Provide the [X, Y] coordinate of the cell's center where the given text is located.  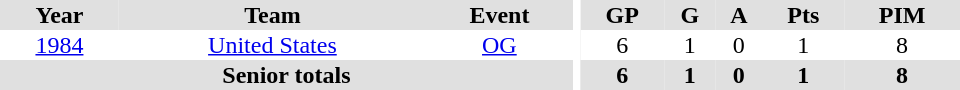
1984 [60, 45]
United States [272, 45]
A [738, 15]
Pts [804, 15]
Team [272, 15]
GP [622, 15]
Year [60, 15]
Event [500, 15]
PIM [902, 15]
G [690, 15]
Senior totals [286, 75]
OG [500, 45]
